For the text-containing cell, return its midpoint in (x, y) coordinate format. 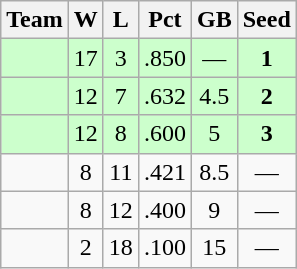
8.5 (214, 172)
Seed (266, 20)
W (86, 20)
Team (35, 20)
5 (214, 134)
1 (266, 58)
.632 (164, 96)
4.5 (214, 96)
.400 (164, 210)
15 (214, 248)
9 (214, 210)
18 (120, 248)
.100 (164, 248)
17 (86, 58)
.600 (164, 134)
.850 (164, 58)
7 (120, 96)
Pct (164, 20)
L (120, 20)
GB (214, 20)
.421 (164, 172)
11 (120, 172)
